For the text-containing cell, return its midpoint in [X, Y] coordinate format. 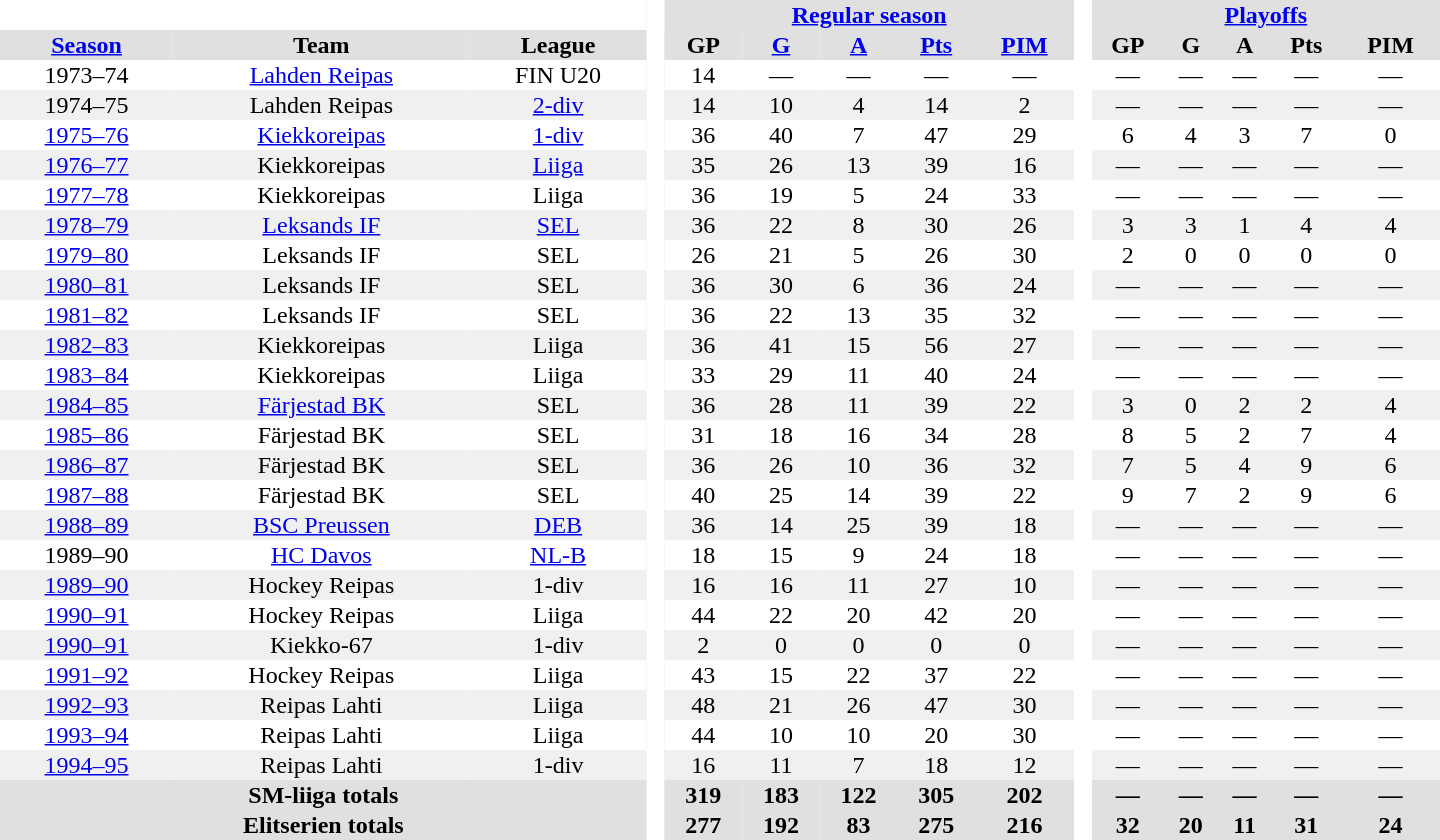
1994–95 [86, 765]
1988–89 [86, 525]
Season [86, 45]
305 [936, 795]
42 [936, 615]
122 [859, 795]
275 [936, 825]
216 [1024, 825]
1981–82 [86, 315]
1987–88 [86, 495]
1979–80 [86, 255]
1976–77 [86, 165]
1985–86 [86, 435]
League [558, 45]
1975–76 [86, 135]
43 [704, 675]
1973–74 [86, 75]
Playoffs [1266, 15]
277 [704, 825]
1978–79 [86, 225]
1980–81 [86, 285]
1982–83 [86, 345]
83 [859, 825]
37 [936, 675]
Elitserien totals [324, 825]
1 [1245, 225]
SM-liiga totals [324, 795]
Team [321, 45]
1974–75 [86, 105]
1991–92 [86, 675]
319 [704, 795]
41 [781, 345]
1983–84 [86, 375]
2-div [558, 105]
12 [1024, 765]
NL-B [558, 555]
19 [781, 195]
BSC Preussen [321, 525]
1986–87 [86, 465]
Regular season [870, 15]
DEB [558, 525]
1977–78 [86, 195]
183 [781, 795]
1984–85 [86, 405]
Kiekko-67 [321, 645]
1992–93 [86, 705]
34 [936, 435]
48 [704, 705]
192 [781, 825]
HC Davos [321, 555]
1993–94 [86, 735]
FIN U20 [558, 75]
56 [936, 345]
202 [1024, 795]
